Capture the cell that displays the provided text and extract its (x, y) central coordinate. 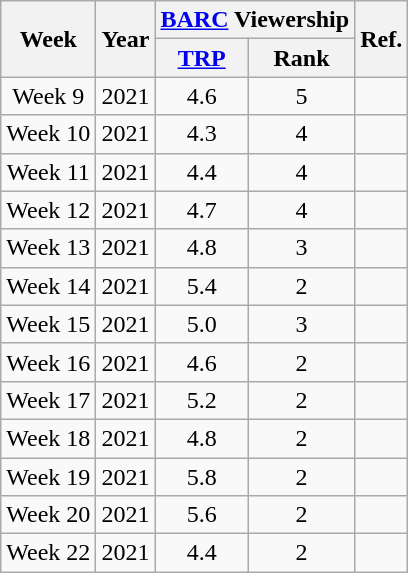
5 (301, 96)
Week 19 (48, 477)
Year (126, 39)
BARC Viewership (255, 20)
Week 11 (48, 172)
Week (48, 39)
5.8 (202, 477)
5.4 (202, 286)
TRP (202, 58)
Week 12 (48, 210)
5.6 (202, 515)
Week 18 (48, 438)
Week 13 (48, 248)
Ref. (382, 39)
Week 14 (48, 286)
Week 16 (48, 362)
Week 22 (48, 553)
Week 10 (48, 134)
4.3 (202, 134)
Week 9 (48, 96)
Week 20 (48, 515)
5.0 (202, 324)
Week 15 (48, 324)
Rank (301, 58)
4.7 (202, 210)
Week 17 (48, 400)
5.2 (202, 400)
